Detect which cell encompasses the target text, then output its (X, Y) center coordinate. 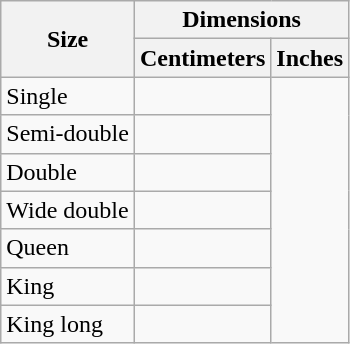
Inches (310, 58)
Double (68, 172)
Single (68, 96)
Semi-double (68, 134)
Wide double (68, 210)
Centimeters (202, 58)
Size (68, 39)
King long (68, 324)
King (68, 286)
Dimensions (241, 20)
Queen (68, 248)
